For the text-containing cell, return its midpoint in [x, y] coordinate format. 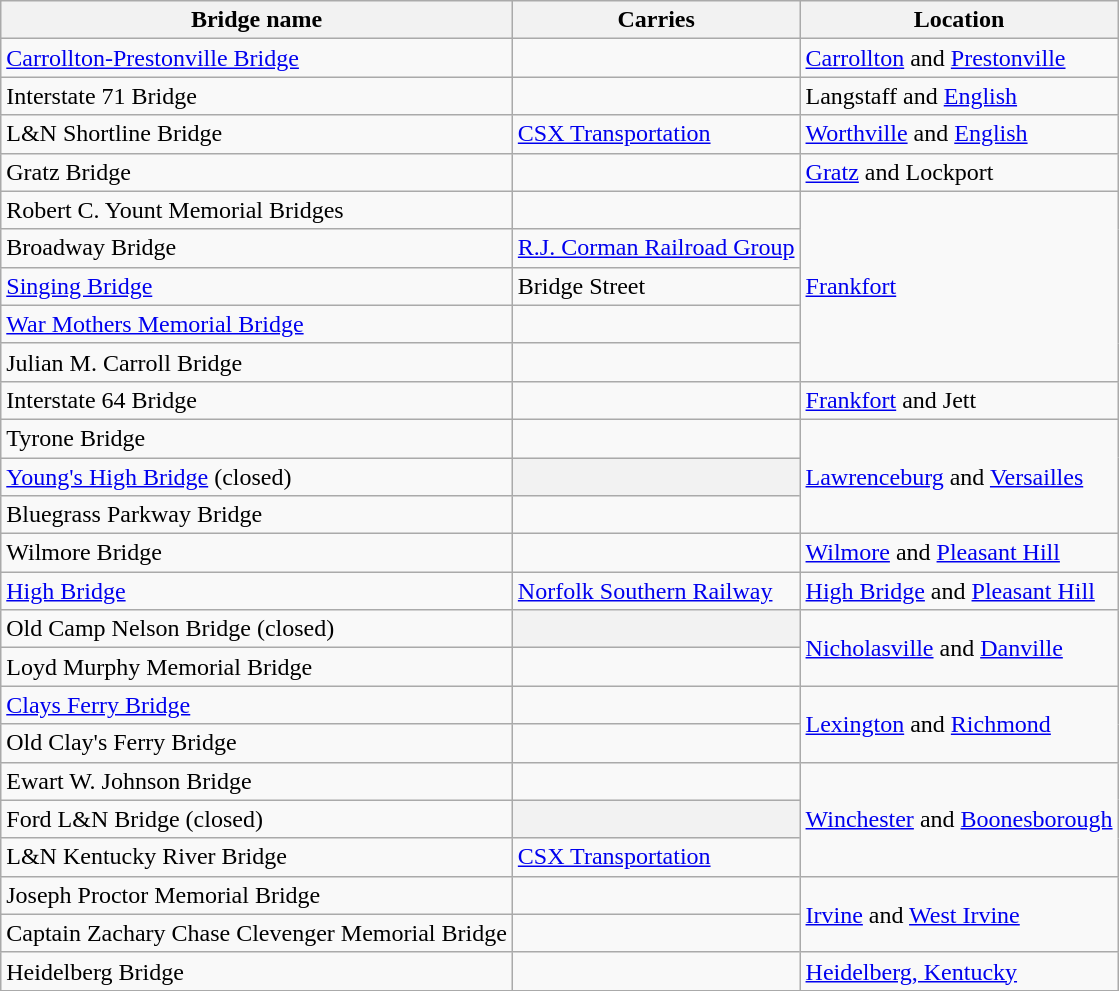
Bridge name [257, 20]
Gratz and Lockport [959, 172]
Langstaff and English [959, 96]
Old Camp Nelson Bridge (closed) [257, 629]
Carrollton-Prestonville Bridge [257, 58]
Frankfort and Jett [959, 400]
Julian M. Carroll Bridge [257, 362]
Captain Zachary Chase Clevenger Memorial Bridge [257, 933]
Lawrenceburg and Versailles [959, 476]
Robert C. Yount Memorial Bridges [257, 210]
Clays Ferry Bridge [257, 705]
Interstate 71 Bridge [257, 96]
Carries [656, 20]
Carrollton and Prestonville [959, 58]
Broadway Bridge [257, 248]
Heidelberg, Kentucky [959, 971]
Irvine and West Irvine [959, 914]
High Bridge [257, 591]
Tyrone Bridge [257, 438]
L&N Shortline Bridge [257, 134]
Worthville and English [959, 134]
Bridge Street [656, 286]
Winchester and Boonesborough [959, 819]
Lexington and Richmond [959, 724]
Bluegrass Parkway Bridge [257, 515]
Norfolk Southern Railway [656, 591]
Location [959, 20]
Singing Bridge [257, 286]
High Bridge and Pleasant Hill [959, 591]
Wilmore and Pleasant Hill [959, 553]
Nicholasville and Danville [959, 648]
War Mothers Memorial Bridge [257, 324]
L&N Kentucky River Bridge [257, 857]
Young's High Bridge (closed) [257, 477]
Old Clay's Ferry Bridge [257, 743]
Heidelberg Bridge [257, 971]
R.J. Corman Railroad Group [656, 248]
Interstate 64 Bridge [257, 400]
Joseph Proctor Memorial Bridge [257, 895]
Gratz Bridge [257, 172]
Loyd Murphy Memorial Bridge [257, 667]
Ford L&N Bridge (closed) [257, 819]
Wilmore Bridge [257, 553]
Frankfort [959, 286]
Ewart W. Johnson Bridge [257, 781]
